Pinpoint the cell where the given text exists, returning its (X, Y) midpoint coordinate. 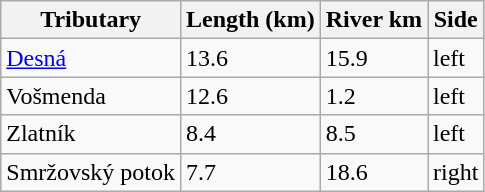
7.7 (250, 172)
1.2 (374, 96)
Length (km) (250, 20)
12.6 (250, 96)
Vošmenda (91, 96)
River km (374, 20)
13.6 (250, 58)
Smržovský potok (91, 172)
Desná (91, 58)
right (456, 172)
Zlatník (91, 134)
8.5 (374, 134)
18.6 (374, 172)
8.4 (250, 134)
15.9 (374, 58)
Side (456, 20)
Tributary (91, 20)
